Extract the (x, y) coordinate from the center of the cell holding the provided text.  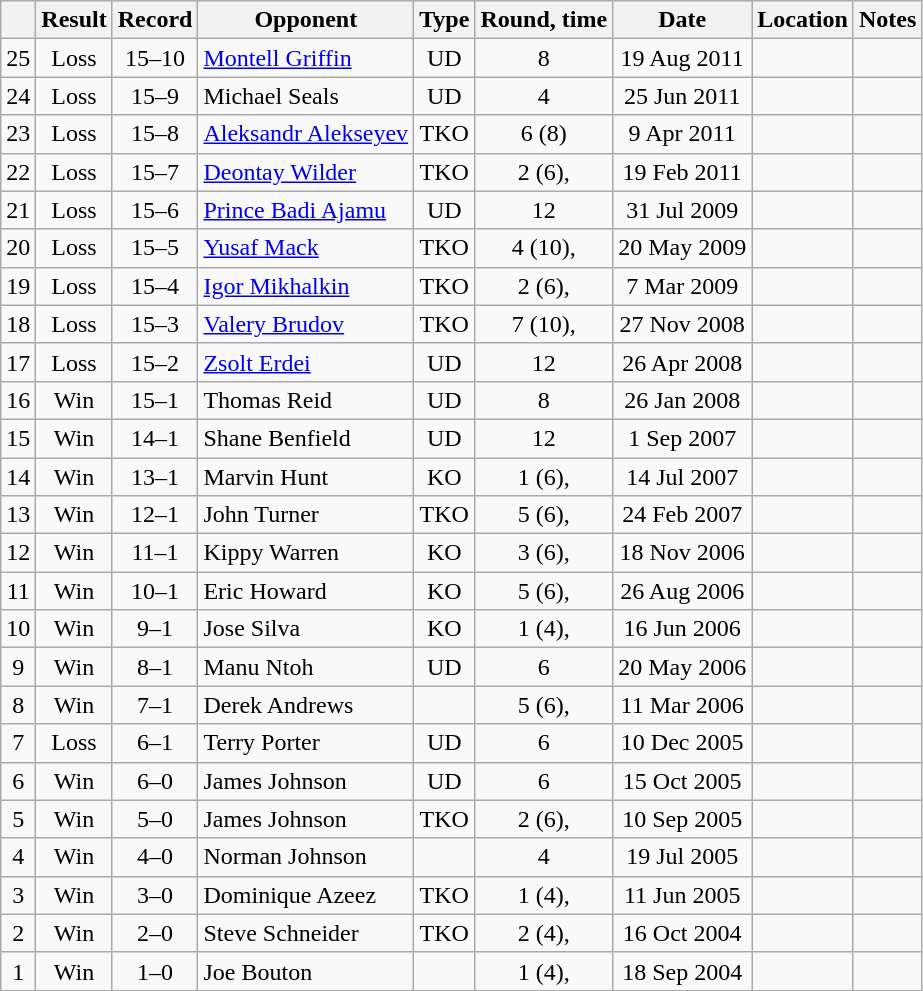
7–1 (155, 705)
7 (18, 743)
3 (6), (544, 553)
17 (18, 362)
11 Jun 2005 (682, 895)
Record (155, 20)
22 (18, 172)
6 (8) (544, 134)
11–1 (155, 553)
Michael Seals (306, 96)
Opponent (306, 20)
Prince Badi Ajamu (306, 210)
25 Jun 2011 (682, 96)
6–1 (155, 743)
10–1 (155, 591)
13–1 (155, 477)
4–0 (155, 857)
16 Jun 2006 (682, 629)
18 Nov 2006 (682, 553)
15–10 (155, 58)
Dominique Azeez (306, 895)
26 Apr 2008 (682, 362)
9 (18, 667)
15–9 (155, 96)
19 Aug 2011 (682, 58)
Kippy Warren (306, 553)
15–6 (155, 210)
5 (18, 819)
1 Sep 2007 (682, 438)
2–0 (155, 933)
Zsolt Erdei (306, 362)
8–1 (155, 667)
12–1 (155, 515)
13 (18, 515)
Location (803, 20)
11 Mar 2006 (682, 705)
5–0 (155, 819)
26 Aug 2006 (682, 591)
15 (18, 438)
Norman Johnson (306, 857)
Aleksandr Alekseyev (306, 134)
25 (18, 58)
20 (18, 248)
Thomas Reid (306, 400)
Jose Silva (306, 629)
15–7 (155, 172)
15–8 (155, 134)
10 Dec 2005 (682, 743)
9–1 (155, 629)
Valery Brudov (306, 324)
15–1 (155, 400)
Derek Andrews (306, 705)
16 Oct 2004 (682, 933)
Montell Griffin (306, 58)
2 (4), (544, 933)
20 May 2009 (682, 248)
24 Feb 2007 (682, 515)
23 (18, 134)
Steve Schneider (306, 933)
Yusaf Mack (306, 248)
21 (18, 210)
2 (18, 933)
15–4 (155, 286)
14–1 (155, 438)
Date (682, 20)
27 Nov 2008 (682, 324)
3–0 (155, 895)
15 Oct 2005 (682, 781)
Type (444, 20)
John Turner (306, 515)
1 (18, 971)
Igor Mikhalkin (306, 286)
7 Mar 2009 (682, 286)
Marvin Hunt (306, 477)
10 Sep 2005 (682, 819)
6–0 (155, 781)
4 (10), (544, 248)
10 (18, 629)
18 (18, 324)
9 Apr 2011 (682, 134)
Manu Ntoh (306, 667)
Joe Bouton (306, 971)
24 (18, 96)
15–3 (155, 324)
1 (6), (544, 477)
Round, time (544, 20)
Terry Porter (306, 743)
15–2 (155, 362)
19 Jul 2005 (682, 857)
Notes (887, 20)
15–5 (155, 248)
3 (18, 895)
18 Sep 2004 (682, 971)
7 (10), (544, 324)
26 Jan 2008 (682, 400)
1–0 (155, 971)
20 May 2006 (682, 667)
31 Jul 2009 (682, 210)
19 (18, 286)
Deontay Wilder (306, 172)
19 Feb 2011 (682, 172)
Shane Benfield (306, 438)
Result (74, 20)
14 Jul 2007 (682, 477)
Eric Howard (306, 591)
14 (18, 477)
11 (18, 591)
16 (18, 400)
